Extract the (x, y) coordinate from the center of the cell holding the provided text.  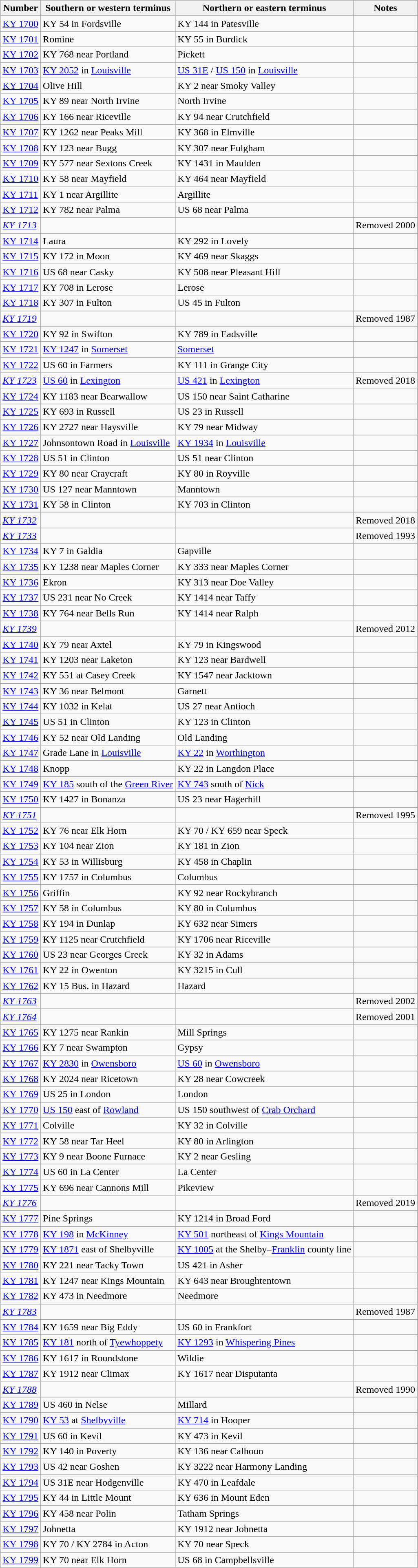
KY 714 in Hooper (264, 1420)
KY 1746 (20, 738)
KY 89 near North Irvine (108, 101)
Removed 2001 (386, 1017)
KY 643 near Broughtentown (264, 1281)
KY 1912 near Johnetta (264, 1529)
US 60 in Lexington (108, 380)
KY 1789 (20, 1405)
KY 1728 (20, 458)
KY 7 in Galdia (108, 551)
KY 1752 (20, 830)
KY 1778 (20, 1234)
KY 1790 (20, 1420)
KY 123 near Bardwell (264, 660)
KY 54 in Fordsville (108, 24)
KY 1757 (20, 908)
Columbus (264, 877)
KY 693 in Russell (108, 411)
KY 1772 (20, 1141)
KY 32 in Colville (264, 1125)
KY 76 near Elk Horn (108, 830)
KY 1934 in Louisville (264, 442)
KY 1701 (20, 39)
US 51 near Clinton (264, 458)
KY 1771 (20, 1125)
US 60 in Owensboro (264, 1063)
KY 1729 (20, 474)
KY 2052 in Louisville (108, 70)
KY 1203 near Laketon (108, 660)
KY 1763 (20, 1001)
KY 458 near Polin (108, 1513)
Millard (264, 1405)
KY 2 near Gesling (264, 1156)
KY 1659 near Big Eddy (108, 1327)
KY 1427 in Bonanza (108, 799)
KY 166 near Riceville (108, 117)
KY 789 in Eadsville (264, 334)
KY 743 south of Nick (264, 784)
KY 136 near Calhoun (264, 1451)
KY 22 in Langdon Place (264, 769)
KY 1717 (20, 287)
London (264, 1094)
KY 1726 (20, 427)
KY 1708 (20, 148)
KY 1743 (20, 691)
KY 1730 (20, 489)
KY 52 near Old Landing (108, 738)
KY 1 near Argillite (108, 194)
La Center (264, 1172)
KY 221 near Tacky Town (108, 1265)
KY 577 near Sextons Creek (108, 163)
KY 696 near Cannons Mill (108, 1188)
KY 70 / KY 2784 in Acton (108, 1544)
KY 464 near Mayfield (264, 179)
US 60 in Farmers (108, 365)
KY 1793 (20, 1467)
KY 307 in Fulton (108, 303)
KY 473 in Kevil (264, 1435)
KY 1797 (20, 1529)
Southern or western terminus (108, 8)
KY 7 near Swampton (108, 1048)
Pine Springs (108, 1219)
KY 144 in Patesville (264, 24)
KY 123 near Bugg (108, 148)
KY 1707 (20, 132)
Mill Springs (264, 1032)
Garnett (264, 691)
KY 636 in Mount Eden (264, 1498)
KY 1747 (20, 753)
US 31E near Hodgenville (108, 1482)
KY 1731 (20, 505)
US 42 near Goshen (108, 1467)
KY 1795 (20, 1498)
Removed 2019 (386, 1203)
KY 3215 in Cull (264, 970)
KY 1032 in Kelat (108, 707)
KY 80 in Royville (264, 474)
KY 1764 (20, 1017)
KY 313 near Doe Valley (264, 582)
KY 1719 (20, 318)
KY 44 in Little Mount (108, 1498)
KY 2024 near Ricetown (108, 1079)
KY 1779 (20, 1250)
KY 1718 (20, 303)
KY 70 near Speck (264, 1544)
Removed 2000 (386, 225)
Johnetta (108, 1529)
KY 1782 (20, 1296)
KY 1293 in Whispering Pines (264, 1343)
KY 22 in Worthington (264, 753)
KY 1783 (20, 1312)
US 25 in London (108, 1094)
KY 1745 (20, 722)
Needmore (264, 1296)
KY 1758 (20, 923)
KY 53 at Shelbyville (108, 1420)
KY 1769 (20, 1094)
KY 1796 (20, 1513)
US 23 in Russell (264, 411)
KY 9 near Boone Furnace (108, 1156)
KY 1262 near Peaks Mill (108, 132)
US 60 in La Center (108, 1172)
KY 28 near Cowcreek (264, 1079)
KY 1710 (20, 179)
KY 94 near Crutchfield (264, 117)
KY 1775 (20, 1188)
KY 1739 (20, 629)
KY 1759 (20, 939)
KY 1781 (20, 1281)
US 27 near Antioch (264, 707)
KY 181 north of Tyewhoppety (108, 1343)
KY 79 in Kingswood (264, 644)
KY 1414 near Ralph (264, 613)
KY 1706 near Riceville (264, 939)
KY 1183 near Bearwallow (108, 396)
KY 333 near Maples Corner (264, 567)
KY 1722 (20, 365)
KY 1700 (20, 24)
KY 1784 (20, 1327)
KY 1721 (20, 349)
KY 15 Bus. in Hazard (108, 986)
KY 1709 (20, 163)
Pikeview (264, 1188)
KY 140 in Poverty (108, 1451)
KY 1736 (20, 582)
Pickett (264, 55)
KY 764 near Bells Run (108, 613)
KY 1799 (20, 1560)
Removed 2002 (386, 1001)
KY 104 near Zion (108, 846)
KY 1740 (20, 644)
KY 1247 near Kings Mountain (108, 1281)
KY 111 in Grange City (264, 365)
Tatham Springs (264, 1513)
US 60 in Kevil (108, 1435)
US 127 near Manntown (108, 489)
KY 508 near Pleasant Hill (264, 272)
KY 1734 (20, 551)
KY 1732 (20, 520)
KY 458 in Chaplin (264, 861)
KY 1414 near Taffy (264, 598)
KY 292 in Lovely (264, 241)
KY 79 near Axtel (108, 644)
KY 1214 in Broad Ford (264, 1219)
KY 1275 near Rankin (108, 1032)
KY 1780 (20, 1265)
KY 92 in Swifton (108, 334)
KY 1773 (20, 1156)
KY 80 in Arlington (264, 1141)
KY 1431 in Maulden (264, 163)
KY 782 near Palma (108, 210)
KY 1125 near Crutchfield (108, 939)
KY 1706 (20, 117)
KY 1750 (20, 799)
KY 1702 (20, 55)
KY 1724 (20, 396)
KY 307 near Fulgham (264, 148)
US 421 in Asher (264, 1265)
KY 1705 (20, 101)
North Irvine (264, 101)
KY 1762 (20, 986)
KY 1757 in Columbus (108, 877)
KY 551 at Casey Creek (108, 675)
KY 1005 at the Shelby–Franklin county line (264, 1250)
KY 1238 near Maples Corner (108, 567)
KY 1798 (20, 1544)
KY 1737 (20, 598)
KY 703 in Clinton (264, 505)
KY 1765 (20, 1032)
KY 1617 in Roundstone (108, 1358)
Removed 2012 (386, 629)
KY 1756 (20, 892)
KY 708 in Lerose (108, 287)
KY 53 in Willisburg (108, 861)
KY 1712 (20, 210)
KY 172 in Moon (108, 256)
Ekron (108, 582)
KY 1753 (20, 846)
KY 1754 (20, 861)
KY 1767 (20, 1063)
KY 22 in Owenton (108, 970)
KY 181 in Zion (264, 846)
Romine (108, 39)
KY 58 in Columbus (108, 908)
KY 469 near Skaggs (264, 256)
KY 470 in Leafdale (264, 1482)
KY 1748 (20, 769)
KY 1703 (20, 70)
KY 198 in McKinney (108, 1234)
Lerose (264, 287)
Knopp (108, 769)
KY 1791 (20, 1435)
US 421 in Lexington (264, 380)
KY 1785 (20, 1343)
KY 473 in Needmore (108, 1296)
Laura (108, 241)
US 150 east of Rowland (108, 1110)
Johnsontown Road in Louisville (108, 442)
Argillite (264, 194)
KY 58 in Clinton (108, 505)
KY 1777 (20, 1219)
KY 1735 (20, 567)
US 150 southwest of Crab Orchard (264, 1110)
Colville (108, 1125)
KY 501 northeast of Kings Mountain (264, 1234)
KY 1794 (20, 1482)
KY 1247 in Somerset (108, 349)
KY 32 in Adams (264, 955)
KY 1547 near Jacktown (264, 675)
KY 3222 near Harmony Landing (264, 1467)
Removed 1993 (386, 536)
KY 2727 near Haysville (108, 427)
KY 185 south of the Green River (108, 784)
KY 1766 (20, 1048)
KY 2830 in Owensboro (108, 1063)
KY 1749 (20, 784)
KY 80 in Columbus (264, 908)
KY 1617 near Disputanta (264, 1374)
KY 92 near Rockybranch (264, 892)
KY 123 in Clinton (264, 722)
KY 1755 (20, 877)
KY 1733 (20, 536)
Notes (386, 8)
Gapville (264, 551)
KY 1770 (20, 1110)
KY 1725 (20, 411)
US 60 in Frankfort (264, 1327)
US 31E / US 150 in Louisville (264, 70)
KY 1715 (20, 256)
KY 1761 (20, 970)
KY 2 near Smoky Valley (264, 86)
Griffin (108, 892)
KY 1744 (20, 707)
KY 36 near Belmont (108, 691)
KY 368 in Elmville (264, 132)
KY 1788 (20, 1389)
KY 79 near Midway (264, 427)
KY 80 near Craycraft (108, 474)
KY 1713 (20, 225)
KY 70 / KY 659 near Speck (264, 830)
KY 58 near Tar Heel (108, 1141)
Hazard (264, 986)
US 68 in Campbellsville (264, 1560)
Removed 1990 (386, 1389)
KY 1720 (20, 334)
KY 1751 (20, 815)
KY 1871 east of Shelbyville (108, 1250)
KY 55 in Burdick (264, 39)
Grade Lane in Louisville (108, 753)
KY 1760 (20, 955)
KY 1738 (20, 613)
Somerset (264, 349)
Manntown (264, 489)
KY 70 near Elk Horn (108, 1560)
US 150 near Saint Catharine (264, 396)
US 23 near Hagerhill (264, 799)
KY 1716 (20, 272)
KY 1768 (20, 1079)
KY 58 near Mayfield (108, 179)
KY 1792 (20, 1451)
Gypsy (264, 1048)
US 68 near Casky (108, 272)
KY 1714 (20, 241)
US 460 in Nelse (108, 1405)
KY 1727 (20, 442)
US 23 near Georges Creek (108, 955)
Wildie (264, 1358)
US 231 near No Creek (108, 598)
KY 768 near Portland (108, 55)
KY 632 near Simers (264, 923)
US 68 near Palma (264, 210)
US 45 in Fulton (264, 303)
KY 1742 (20, 675)
KY 1723 (20, 380)
KY 1741 (20, 660)
KY 194 in Dunlap (108, 923)
Number (20, 8)
KY 1776 (20, 1203)
KY 1711 (20, 194)
Northern or eastern terminus (264, 8)
KY 1787 (20, 1374)
Old Landing (264, 738)
KY 1704 (20, 86)
KY 1774 (20, 1172)
KY 1912 near Climax (108, 1374)
Olive Hill (108, 86)
Removed 1995 (386, 815)
KY 1786 (20, 1358)
